Provide the (X, Y) coordinate of the cell's center where the given text is located.  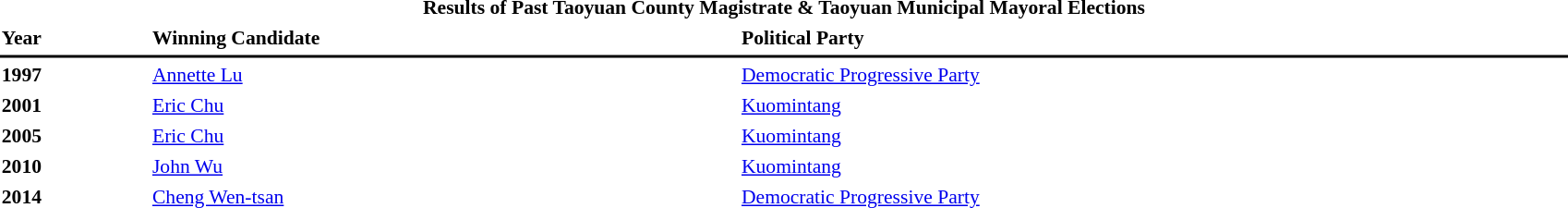
Winning Candidate (443, 38)
Annette Lu (443, 75)
Year (74, 38)
Democratic Progressive Party (1153, 75)
2001 (74, 105)
2005 (74, 136)
John Wu (443, 166)
2010 (74, 166)
1997 (74, 75)
Political Party (1153, 38)
